Provide the [X, Y] coordinate of the cell's center where the given text is located.  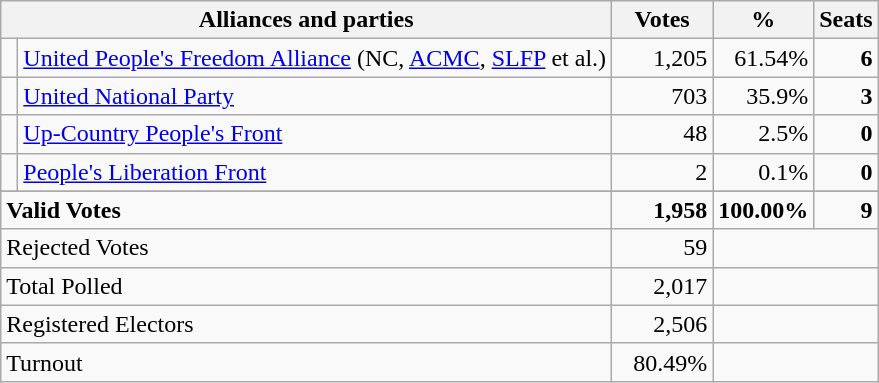
80.49% [662, 362]
2,017 [662, 286]
2 [662, 172]
2,506 [662, 324]
Alliances and parties [306, 20]
Valid Votes [306, 210]
35.9% [764, 96]
Turnout [306, 362]
Seats [846, 20]
Rejected Votes [306, 248]
Up-Country People's Front [315, 134]
Total Polled [306, 286]
1,205 [662, 58]
48 [662, 134]
% [764, 20]
0.1% [764, 172]
9 [846, 210]
1,958 [662, 210]
United National Party [315, 96]
Votes [662, 20]
United People's Freedom Alliance (NC, ACMC, SLFP et al.) [315, 58]
2.5% [764, 134]
People's Liberation Front [315, 172]
3 [846, 96]
Registered Electors [306, 324]
61.54% [764, 58]
703 [662, 96]
6 [846, 58]
59 [662, 248]
100.00% [764, 210]
